Find where the given text appears and provide that cell's center as (x, y) coordinate. 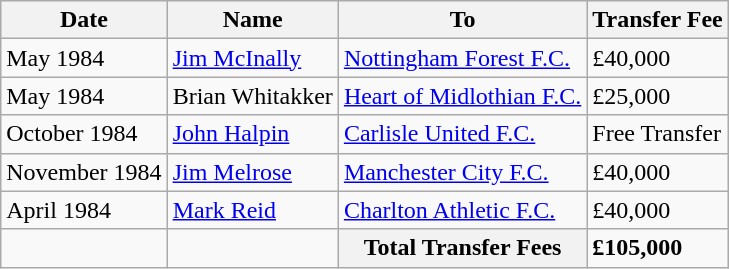
Name (252, 20)
Transfer Fee (658, 20)
April 1984 (84, 210)
£105,000 (658, 248)
John Halpin (252, 134)
November 1984 (84, 172)
Manchester City F.C. (462, 172)
Total Transfer Fees (462, 248)
Carlisle United F.C. (462, 134)
Date (84, 20)
October 1984 (84, 134)
Jim McInally (252, 58)
Nottingham Forest F.C. (462, 58)
To (462, 20)
Mark Reid (252, 210)
Brian Whitakker (252, 96)
£25,000 (658, 96)
Free Transfer (658, 134)
Jim Melrose (252, 172)
Charlton Athletic F.C. (462, 210)
Heart of Midlothian F.C. (462, 96)
